Capture the cell that displays the provided text and extract its (x, y) central coordinate. 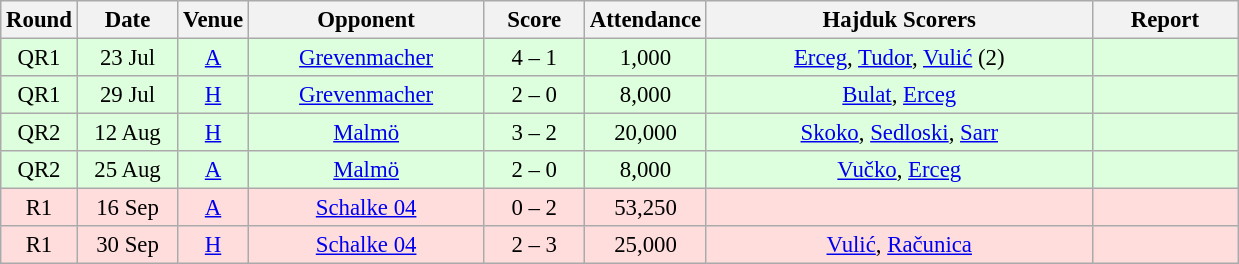
Venue (214, 20)
Report (1165, 20)
0 – 2 (534, 208)
Vulić, Računica (899, 245)
3 – 2 (534, 133)
23 Jul (128, 58)
53,250 (646, 208)
12 Aug (128, 133)
Vučko, Erceg (899, 170)
Date (128, 20)
Opponent (366, 20)
25 Aug (128, 170)
Round (39, 20)
Score (534, 20)
4 – 1 (534, 58)
25,000 (646, 245)
29 Jul (128, 95)
Hajduk Scorers (899, 20)
2 – 3 (534, 245)
20,000 (646, 133)
1,000 (646, 58)
30 Sep (128, 245)
Attendance (646, 20)
Erceg, Tudor, Vulić (2) (899, 58)
Skoko, Sedloski, Sarr (899, 133)
Bulat, Erceg (899, 95)
16 Sep (128, 208)
